From the cell containing the given text, extract its center point as (x, y) coordinate. 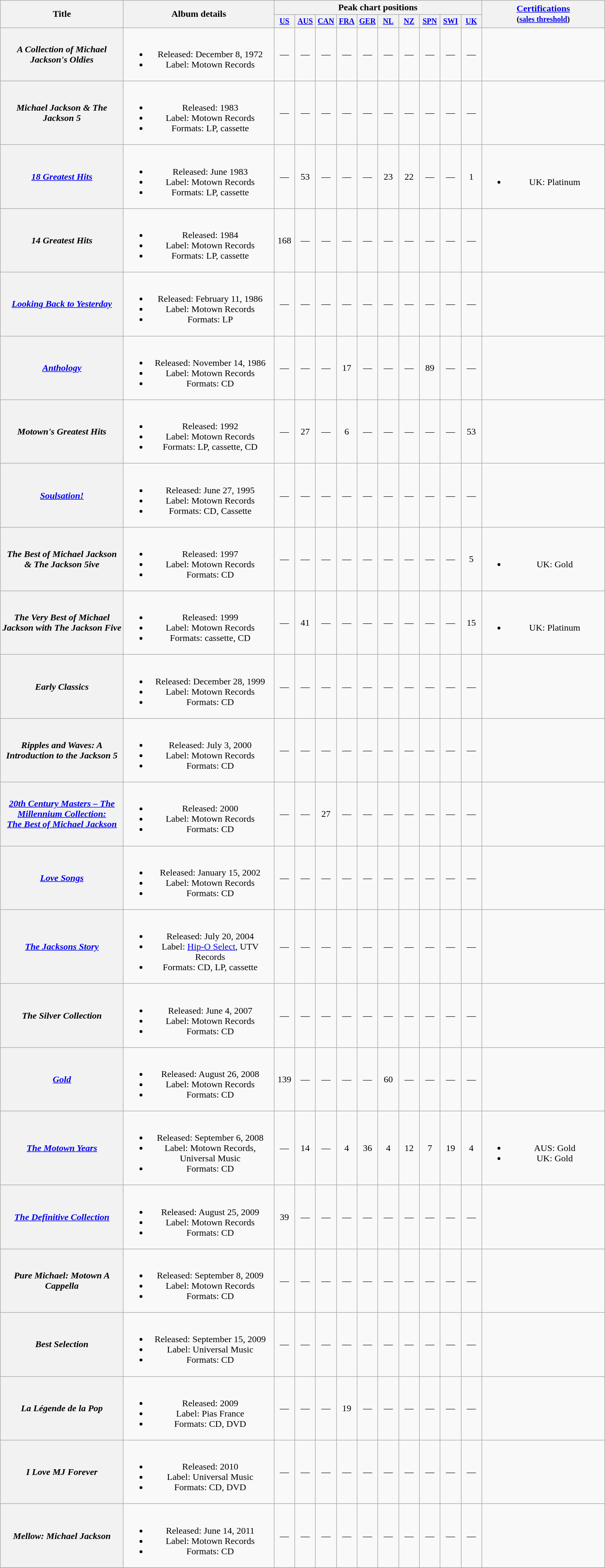
23 (388, 176)
NL (388, 21)
168 (284, 240)
Released: August 26, 2008Label: Motown RecordsFormats: CD (199, 1079)
Love Songs (62, 877)
14 (305, 1148)
La Légende de la Pop (62, 1409)
UK (471, 21)
I Love MJ Forever (62, 1472)
The Definitive Collection (62, 1217)
The Best of Michael Jackson & The Jackson 5ive (62, 559)
Released: July 3, 2000 Label: Motown RecordsFormats: CD (199, 750)
39 (284, 1217)
20th Century Masters – The Millennium Collection: The Best of Michael Jackson (62, 814)
Released: June 14, 2011Label: Motown RecordsFormats: CD (199, 1536)
14 Greatest Hits (62, 240)
Soulsation! (62, 495)
Michael Jackson & The Jackson 5 (62, 113)
Released: June 4, 2007Label: Motown RecordsFormats: CD (199, 1016)
18 Greatest Hits (62, 176)
US (284, 21)
22 (409, 176)
SWI (451, 21)
Released: 2000Label: Motown RecordsFormats: CD (199, 814)
GER (367, 21)
Released: 1983Label: Motown RecordsFormats: LP, cassette (199, 113)
Released: August 25, 2009Label: Motown RecordsFormats: CD (199, 1217)
AUS (305, 21)
UK: Gold (544, 559)
41 (305, 623)
Anthology (62, 368)
5 (471, 559)
Ripples and Waves: A Introduction to the Jackson 5 (62, 750)
Released: January 15, 2002Label: Motown RecordsFormats: CD (199, 877)
Best Selection (62, 1344)
CAN (326, 21)
Released: September 6, 2008Label: Motown Records, Universal MusicFormats: CD (199, 1148)
Pure Michael: Motown A Cappella (62, 1280)
Released: 1992Label: Motown RecordsFormats: LP, cassette, CD (199, 432)
12 (409, 1148)
7 (430, 1148)
Released: February 11, 1986Label: Motown RecordsFormats: LP (199, 304)
Released: 2010Label: Universal MusicFormats: CD, DVD (199, 1472)
SPN (430, 21)
Gold (62, 1079)
6 (347, 432)
Released: December 8, 1972Label: Motown Records (199, 54)
Released: 1999Label: Motown RecordsFormats: cassette, CD (199, 623)
Released: July 20, 2004Label: Hip-O Select, UTV RecordsFormats: CD, LP, cassette (199, 947)
Released: 1997Label: Motown RecordsFormats: CD (199, 559)
The Very Best of Michael Jackson with The Jackson Five (62, 623)
89 (430, 368)
The Jacksons Story (62, 947)
Peak chart positions (378, 8)
Looking Back to Yesterday (62, 304)
AUS: GoldUK: Gold (544, 1148)
36 (367, 1148)
1 (471, 176)
A Collection of Michael Jackson's Oldies (62, 54)
15 (471, 623)
FRA (347, 21)
Released: 1984Label: Motown RecordsFormats: LP, cassette (199, 240)
Released: December 28, 1999 Label: Motown RecordsFormats: CD (199, 687)
The Silver Collection (62, 1016)
Early Classics (62, 687)
Motown's Greatest Hits (62, 432)
Title (62, 14)
NZ (409, 21)
Album details (199, 14)
Released: 2009Label: Pias FranceFormats: CD, DVD (199, 1409)
The Motown Years (62, 1148)
60 (388, 1079)
17 (347, 368)
139 (284, 1079)
Released: June 1983Label: Motown RecordsFormats: LP, cassette (199, 176)
Released: September 15, 2009 Label: Universal MusicFormats: CD (199, 1344)
Released: June 27, 1995Label: Motown RecordsFormats: CD, Cassette (199, 495)
Mellow: Michael Jackson (62, 1536)
Released: September 8, 2009 Label: Motown RecordsFormats: CD (199, 1280)
Released: November 14, 1986Label: Motown RecordsFormats: CD (199, 368)
Certifications(sales threshold) (544, 14)
